Pinpoint the cell where the given text exists, returning its [X, Y] midpoint coordinate. 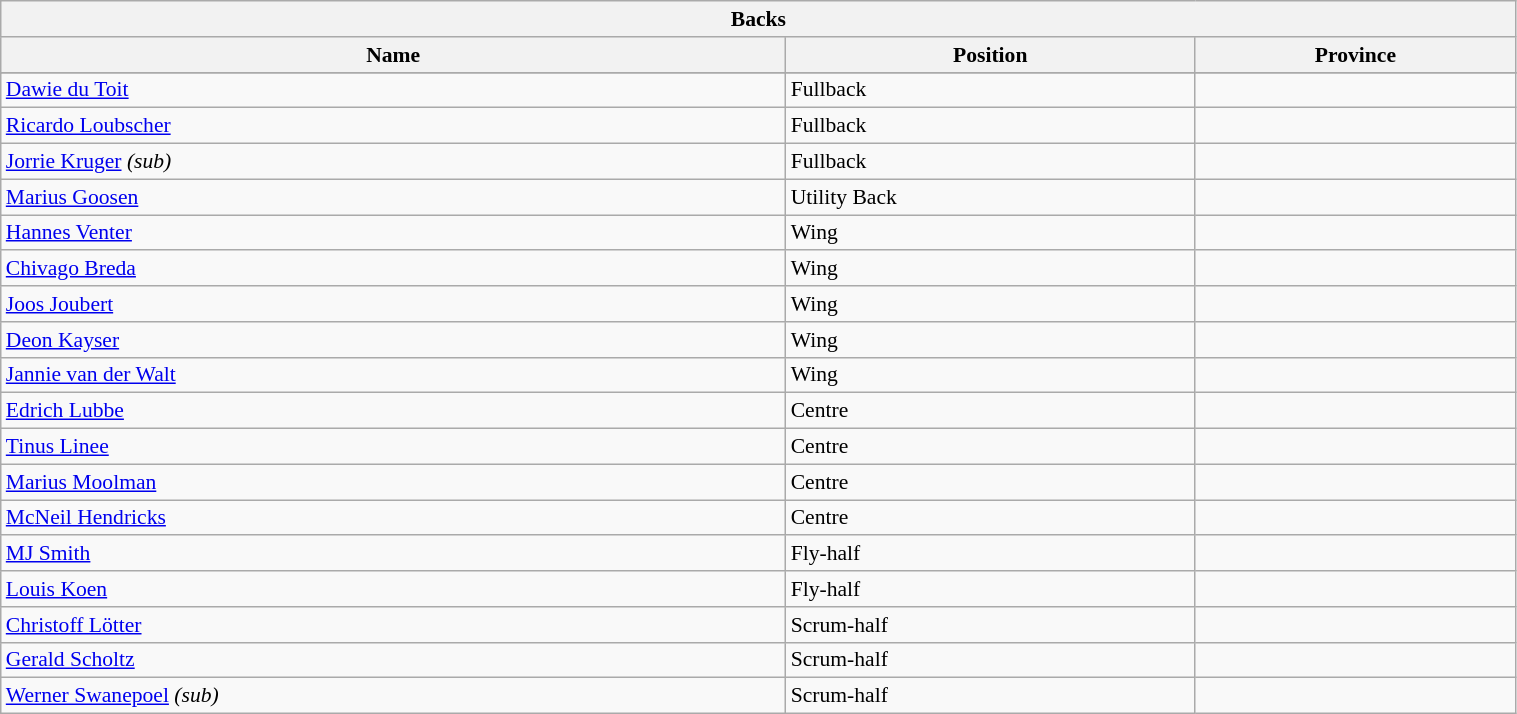
Tinus Linee [394, 447]
Backs [758, 19]
Utility Back [990, 197]
Marius Goosen [394, 197]
Jorrie Kruger (sub) [394, 162]
Province [1356, 55]
Name [394, 55]
Chivago Breda [394, 269]
Hannes Venter [394, 233]
Werner Swanepoel (sub) [394, 696]
Position [990, 55]
Gerald Scholtz [394, 660]
Louis Koen [394, 589]
Marius Moolman [394, 482]
Ricardo Loubscher [394, 126]
Dawie du Toit [394, 90]
Joos Joubert [394, 304]
Deon Kayser [394, 340]
Christoff Lötter [394, 625]
Edrich Lubbe [394, 411]
Jannie van der Walt [394, 375]
MJ Smith [394, 554]
McNeil Hendricks [394, 518]
